From the cell containing the given text, extract its center point as [x, y] coordinate. 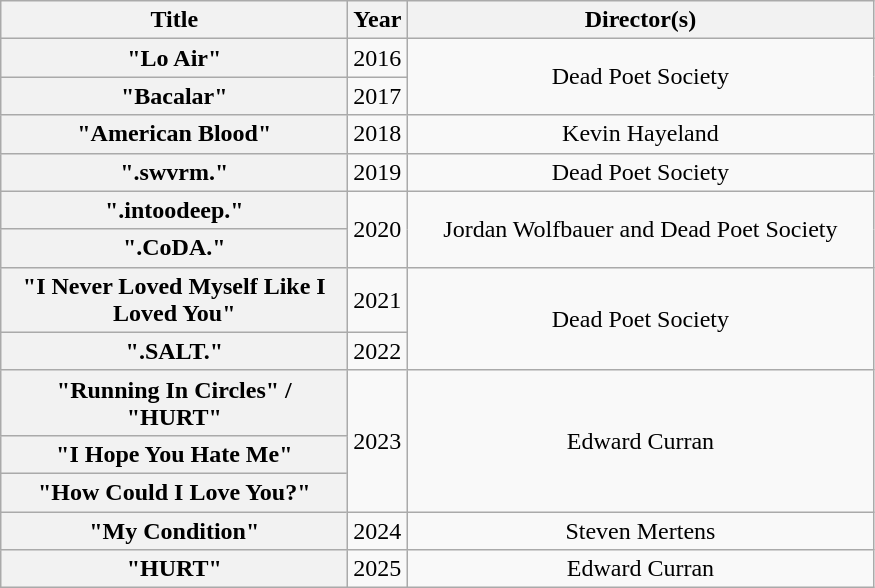
2024 [378, 531]
Kevin Hayeland [640, 134]
2025 [378, 569]
2018 [378, 134]
"I Hope You Hate Me" [174, 454]
"Lo Air" [174, 58]
"HURT" [174, 569]
".CoDA." [174, 248]
2020 [378, 229]
"Bacalar" [174, 96]
Director(s) [640, 20]
2017 [378, 96]
"Running In Circles" / "HURT" [174, 402]
"I Never Loved Myself Like I Loved You" [174, 300]
2016 [378, 58]
".intoodeep." [174, 210]
"My Condition" [174, 531]
Jordan Wolfbauer and Dead Poet Society [640, 229]
Title [174, 20]
"American Blood" [174, 134]
2022 [378, 351]
2023 [378, 440]
".SALT." [174, 351]
2021 [378, 300]
Steven Mertens [640, 531]
2019 [378, 172]
Year [378, 20]
"How Could I Love You?" [174, 492]
".swvrm." [174, 172]
